Detect which cell encompasses the target text, then output its (X, Y) center coordinate. 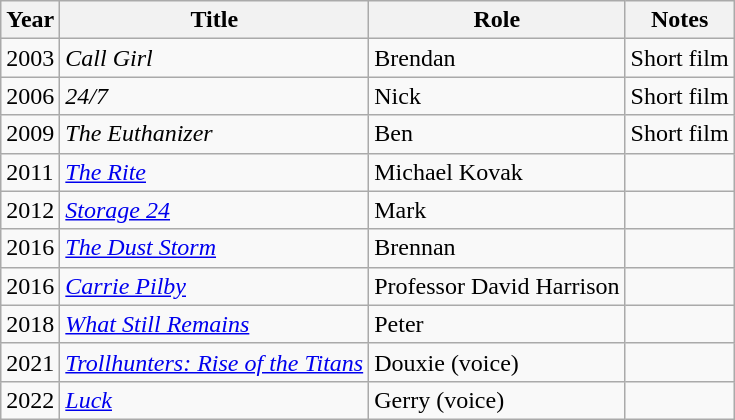
Professor David Harrison (497, 286)
Mark (497, 210)
The Dust Storm (214, 248)
2022 (30, 400)
Year (30, 20)
Nick (497, 96)
2009 (30, 134)
Peter (497, 324)
Brennan (497, 248)
Brendan (497, 58)
What Still Remains (214, 324)
Gerry (voice) (497, 400)
2018 (30, 324)
Role (497, 20)
2021 (30, 362)
Storage 24 (214, 210)
Carrie Pilby (214, 286)
2006 (30, 96)
2011 (30, 172)
2003 (30, 58)
2012 (30, 210)
24/7 (214, 96)
Douxie (voice) (497, 362)
Call Girl (214, 58)
Title (214, 20)
Notes (680, 20)
The Euthanizer (214, 134)
Trollhunters: Rise of the Titans (214, 362)
Ben (497, 134)
Luck (214, 400)
The Rite (214, 172)
Michael Kovak (497, 172)
